Locate the cell with the specified text and output its [x, y] center coordinate. 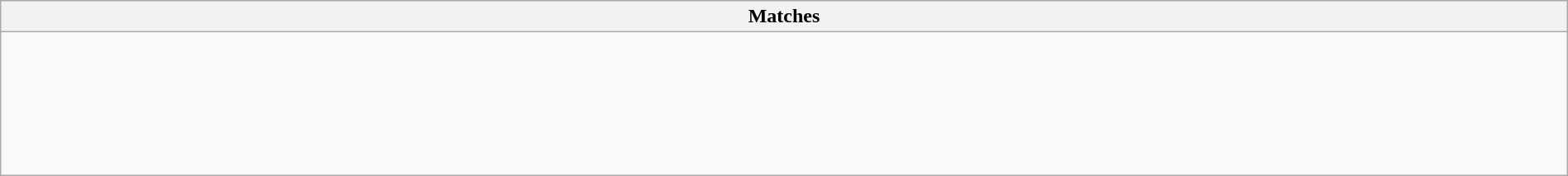
Matches [784, 17]
